Find where the given text appears and provide that cell's center as [X, Y] coordinate. 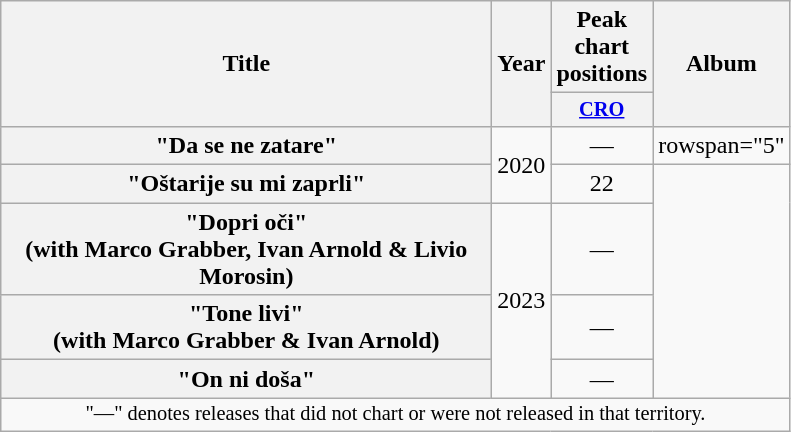
"On ni doša" [246, 379]
"Oštarije su mi zaprli" [246, 184]
rowspan="5" [722, 145]
Peak chart positions [602, 47]
Title [246, 64]
22 [602, 184]
"Tone livi"(with Marco Grabber & Ivan Arnold) [246, 328]
2023 [522, 300]
"Da se ne zatare" [246, 145]
"—" denotes releases that did not chart or were not released in that territory. [396, 415]
"Dopri oči"(with Marco Grabber, Ivan Arnold & Livio Morosin) [246, 249]
CRO [602, 110]
2020 [522, 164]
Year [522, 64]
Album [722, 64]
